From the cell containing the given text, extract its center point as [x, y] coordinate. 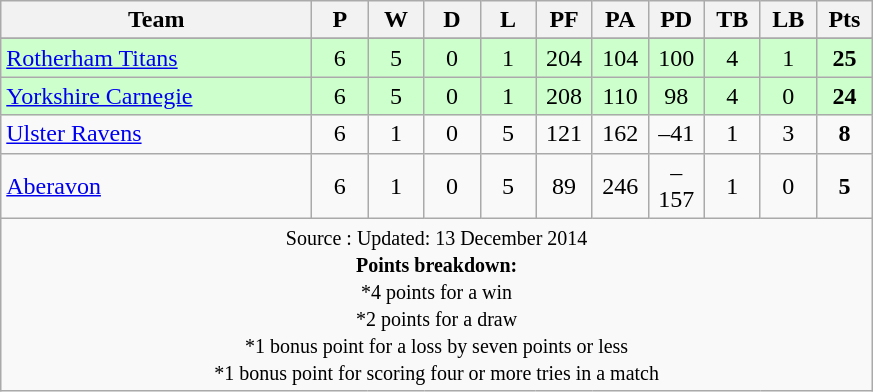
PA [620, 20]
L [508, 20]
100 [676, 58]
Yorkshire Carnegie [156, 96]
W [396, 20]
P [340, 20]
89 [564, 186]
LB [788, 20]
Aberavon [156, 186]
25 [844, 58]
246 [620, 186]
162 [620, 134]
204 [564, 58]
121 [564, 134]
D [452, 20]
104 [620, 58]
PD [676, 20]
8 [844, 134]
Team [156, 20]
Ulster Ravens [156, 134]
24 [844, 96]
TB [732, 20]
PF [564, 20]
3 [788, 134]
98 [676, 96]
110 [620, 96]
–157 [676, 186]
Pts [844, 20]
Rotherham Titans [156, 58]
–41 [676, 134]
208 [564, 96]
